Return (x, y) of the center of cell containing provided text 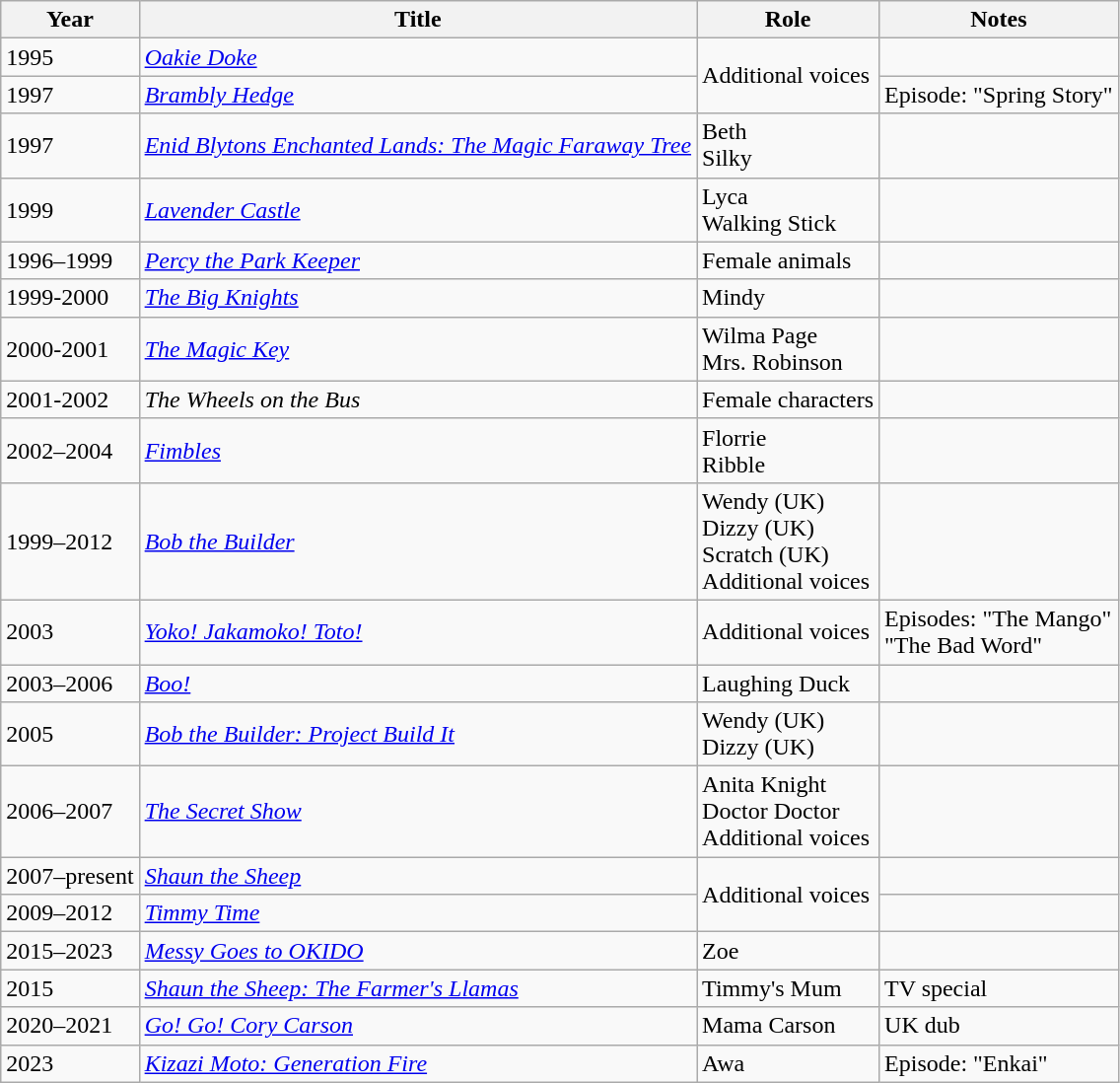
Wilma PageMrs. Robinson (789, 349)
Boo! (418, 684)
2015 (70, 988)
2005 (70, 734)
Brambly Hedge (418, 95)
1999–2012 (70, 541)
2002–2004 (70, 450)
1996–1999 (70, 260)
Zoe (789, 951)
Percy the Park Keeper (418, 260)
2007–present (70, 876)
2003 (70, 631)
The Magic Key (418, 349)
Timmy Time (418, 913)
Shaun the Sheep: The Farmer's Llamas (418, 988)
Beth Silky (789, 146)
Role (789, 20)
Female characters (789, 399)
2009–2012 (70, 913)
Episode: "Spring Story" (1000, 95)
The Secret Show (418, 812)
1999 (70, 209)
2000-2001 (70, 349)
Year (70, 20)
Go! Go! Cory Carson (418, 1026)
2015–2023 (70, 951)
Kizazi Moto: Generation Fire (418, 1063)
Episode: "Enkai" (1000, 1063)
Enid Blytons Enchanted Lands: The Magic Faraway Tree (418, 146)
UK dub (1000, 1026)
Awa (789, 1063)
The Big Knights (418, 298)
Timmy's Mum (789, 988)
Bob the Builder (418, 541)
1999-2000 (70, 298)
2006–2007 (70, 812)
Bob the Builder: Project Build It (418, 734)
LycaWalking Stick (789, 209)
Oakie Doke (418, 57)
TV special (1000, 988)
2003–2006 (70, 684)
2023 (70, 1063)
FlorrieRibble (789, 450)
Anita KnightDoctor DoctorAdditional voices (789, 812)
Shaun the Sheep (418, 876)
Notes (1000, 20)
Mama Carson (789, 1026)
Yoko! Jakamoko! Toto! (418, 631)
Lavender Castle (418, 209)
Fimbles (418, 450)
1995 (70, 57)
Mindy (789, 298)
Title (418, 20)
Wendy (UK)Dizzy (UK) (789, 734)
Messy Goes to OKIDO (418, 951)
The Wheels on the Bus (418, 399)
Laughing Duck (789, 684)
Episodes: "The Mango""The Bad Word" (1000, 631)
Wendy (UK)Dizzy (UK)Scratch (UK)Additional voices (789, 541)
Female animals (789, 260)
2020–2021 (70, 1026)
2001-2002 (70, 399)
